Provide the (X, Y) coordinate of the cell's center where the given text is located.  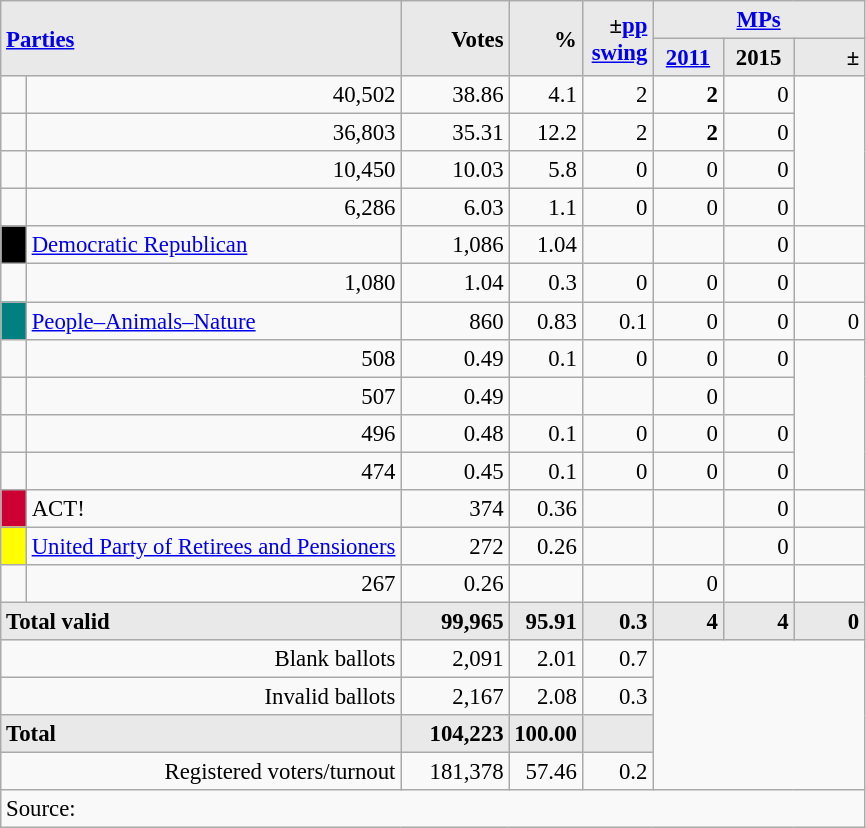
104,223 (455, 734)
374 (455, 509)
Total valid (201, 621)
0.45 (455, 471)
100.00 (546, 734)
36,803 (213, 133)
0.36 (546, 509)
ACT! (213, 509)
% (546, 38)
40,502 (213, 95)
Total (201, 734)
10.03 (455, 170)
MPs (759, 20)
People–Animals–Nature (213, 321)
507 (213, 396)
267 (213, 584)
99,965 (455, 621)
Blank ballots (201, 659)
1,086 (455, 245)
5.8 (546, 170)
181,378 (455, 772)
1.1 (546, 208)
Invalid ballots (201, 697)
± (830, 58)
496 (213, 433)
0.7 (618, 659)
10,450 (213, 170)
4.1 (546, 95)
United Party of Retirees and Pensioners (213, 546)
0.48 (455, 433)
Votes (455, 38)
860 (455, 321)
1,080 (213, 283)
2.08 (546, 697)
272 (455, 546)
2011 (688, 58)
±pp swing (618, 38)
2.01 (546, 659)
35.31 (455, 133)
95.91 (546, 621)
0.2 (618, 772)
2,091 (455, 659)
Registered voters/turnout (201, 772)
2015 (758, 58)
12.2 (546, 133)
Source: (433, 809)
508 (213, 358)
38.86 (455, 95)
6.03 (455, 208)
2,167 (455, 697)
0.83 (546, 321)
Parties (201, 38)
6,286 (213, 208)
474 (213, 471)
57.46 (546, 772)
Democratic Republican (213, 245)
